For the text-containing cell, return its midpoint in (x, y) coordinate format. 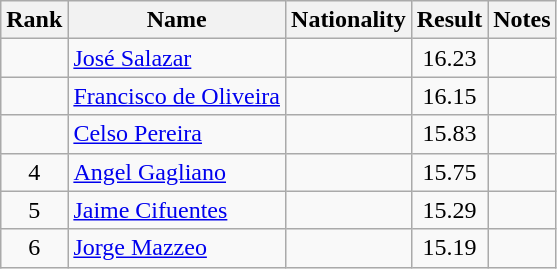
6 (34, 248)
Result (449, 20)
15.19 (449, 248)
15.83 (449, 134)
Notes (522, 20)
4 (34, 172)
Rank (34, 20)
Angel Gagliano (177, 172)
Jaime Cifuentes (177, 210)
Francisco de Oliveira (177, 96)
15.75 (449, 172)
16.23 (449, 58)
15.29 (449, 210)
Name (177, 20)
José Salazar (177, 58)
Nationality (349, 20)
5 (34, 210)
Celso Pereira (177, 134)
16.15 (449, 96)
Jorge Mazzeo (177, 248)
